From the cell containing the given text, extract its center point as (x, y) coordinate. 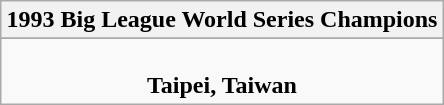
Taipei, Taiwan (222, 72)
1993 Big League World Series Champions (222, 20)
